Pinpoint the cell where the given text exists, returning its [X, Y] midpoint coordinate. 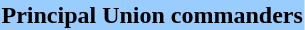
Principal Union commanders [152, 15]
